Detect which cell encompasses the target text, then output its [x, y] center coordinate. 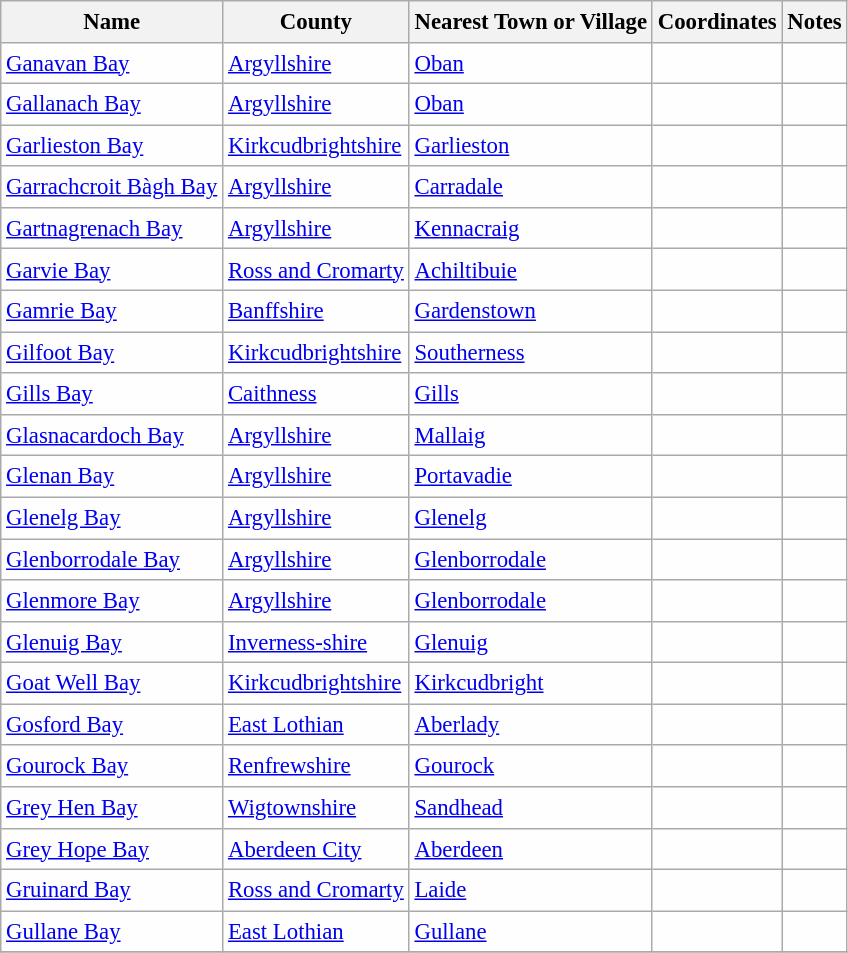
Grey Hope Bay [112, 848]
Goat Well Bay [112, 684]
Gruinard Bay [112, 890]
Gourock [530, 766]
Gardenstown [530, 312]
Kennacraig [530, 228]
Mallaig [530, 436]
Caithness [316, 394]
Gills Bay [112, 394]
Gosford Bay [112, 724]
Name [112, 22]
Coordinates [717, 22]
Garlieston Bay [112, 146]
Notes [814, 22]
Gartnagrenach Bay [112, 228]
Achiltibuie [530, 270]
Sandhead [530, 808]
Gullane Bay [112, 932]
Renfrewshire [316, 766]
Kirkcudbright [530, 684]
Glenuig Bay [112, 642]
Inverness-shire [316, 642]
Laide [530, 890]
Glenelg [530, 518]
Glenmore Bay [112, 600]
Glenelg Bay [112, 518]
Gullane [530, 932]
Gamrie Bay [112, 312]
Aberdeen City [316, 848]
Portavadie [530, 476]
Garvie Bay [112, 270]
Glenuig [530, 642]
Wigtownshire [316, 808]
Garlieston [530, 146]
Aberlady [530, 724]
Nearest Town or Village [530, 22]
Glasnacardoch Bay [112, 436]
Carradale [530, 186]
Ganavan Bay [112, 62]
Garrachcroit Bàgh Bay [112, 186]
Gilfoot Bay [112, 352]
Glenborrodale Bay [112, 560]
Aberdeen [530, 848]
Grey Hen Bay [112, 808]
Gallanach Bay [112, 104]
Gills [530, 394]
Gourock Bay [112, 766]
Southerness [530, 352]
Banffshire [316, 312]
Glenan Bay [112, 476]
County [316, 22]
